Extract the [X, Y] coordinate from the center of the cell holding the provided text.  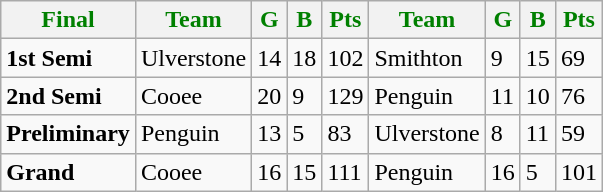
Final [68, 20]
8 [502, 134]
59 [578, 134]
83 [346, 134]
13 [270, 134]
111 [346, 172]
Smithton [427, 58]
2nd Semi [68, 96]
Preliminary [68, 134]
Grand [68, 172]
129 [346, 96]
18 [304, 58]
69 [578, 58]
14 [270, 58]
102 [346, 58]
1st Semi [68, 58]
20 [270, 96]
76 [578, 96]
101 [578, 172]
10 [538, 96]
